Pinpoint the cell where the given text exists, returning its [X, Y] midpoint coordinate. 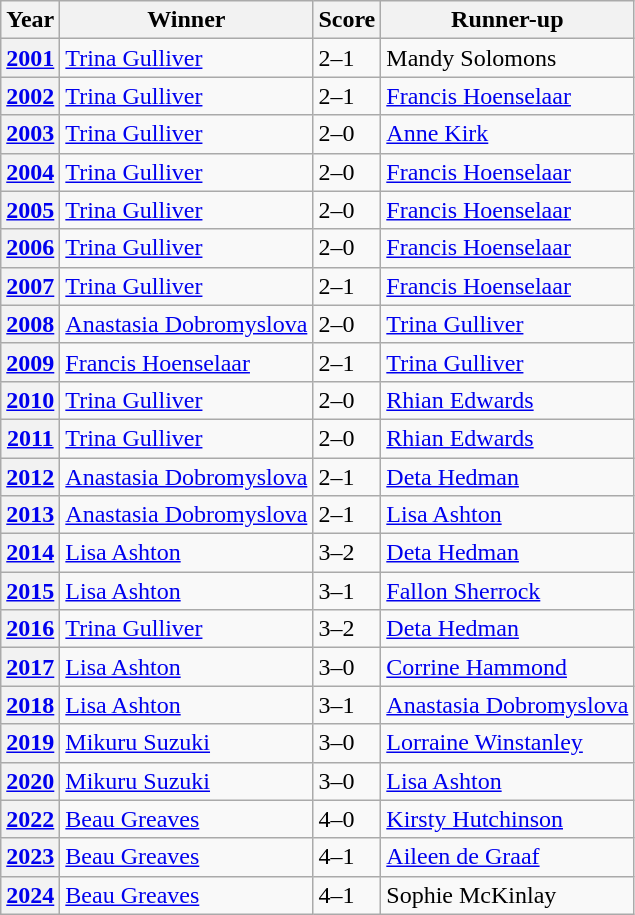
Anne Kirk [508, 134]
4–0 [347, 819]
2019 [30, 743]
Sophie McKinlay [508, 895]
2005 [30, 210]
Fallon Sherrock [508, 591]
2011 [30, 438]
Kirsty Hutchinson [508, 819]
2024 [30, 895]
2022 [30, 819]
Winner [186, 20]
2010 [30, 400]
2003 [30, 134]
2009 [30, 362]
2018 [30, 705]
2020 [30, 781]
Year [30, 20]
2012 [30, 477]
Score [347, 20]
2004 [30, 172]
2023 [30, 857]
Aileen de Graaf [508, 857]
2007 [30, 286]
2015 [30, 591]
2008 [30, 324]
2016 [30, 629]
2001 [30, 58]
Corrine Hammond [508, 667]
Mandy Solomons [508, 58]
2013 [30, 515]
Runner-up [508, 20]
2006 [30, 248]
2014 [30, 553]
2017 [30, 667]
2002 [30, 96]
Lorraine Winstanley [508, 743]
